Provide the (x, y) coordinate of the cell's center where the given text is located.  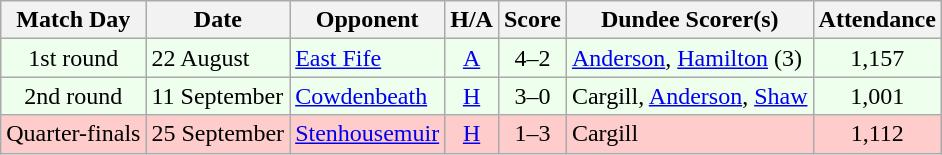
Attendance (877, 20)
Cargill, Anderson, Shaw (690, 96)
1,001 (877, 96)
Anderson, Hamilton (3) (690, 58)
Cowdenbeath (368, 96)
22 August (218, 58)
Date (218, 20)
Score (532, 20)
East Fife (368, 58)
Opponent (368, 20)
Dundee Scorer(s) (690, 20)
11 September (218, 96)
A (472, 58)
3–0 (532, 96)
4–2 (532, 58)
1,112 (877, 134)
H/A (472, 20)
1,157 (877, 58)
25 September (218, 134)
Cargill (690, 134)
1st round (74, 58)
Stenhousemuir (368, 134)
Match Day (74, 20)
2nd round (74, 96)
Quarter-finals (74, 134)
1–3 (532, 134)
